Determine the [x, y] coordinate at the center of the cell enclosing the given text.  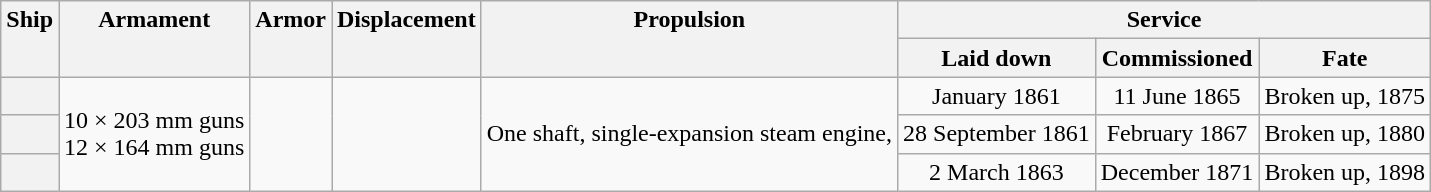
11 June 1865 [1177, 96]
January 1861 [997, 96]
Fate [1345, 58]
28 September 1861 [997, 134]
2 March 1863 [997, 172]
Service [1164, 20]
Broken up, 1898 [1345, 172]
Laid down [997, 58]
Ship [30, 39]
Commissioned [1177, 58]
Broken up, 1875 [1345, 96]
December 1871 [1177, 172]
One shaft, single-expansion steam engine, [689, 134]
Armament [154, 39]
10 × 203 mm guns12 × 164 mm guns [154, 134]
Displacement [407, 39]
February 1867 [1177, 134]
Broken up, 1880 [1345, 134]
Propulsion [689, 39]
Armor [291, 39]
